From the cell containing the given text, extract its center point as [X, Y] coordinate. 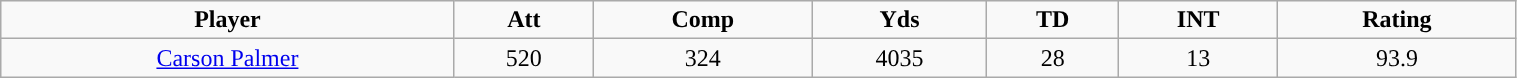
Rating [1397, 20]
Att [524, 20]
13 [1198, 58]
Comp [703, 20]
520 [524, 58]
324 [703, 58]
Yds [900, 20]
Player [228, 20]
93.9 [1397, 58]
TD [1053, 20]
Carson Palmer [228, 58]
INT [1198, 20]
4035 [900, 58]
28 [1053, 58]
